Determine the [X, Y] coordinate at the center of the cell enclosing the given text.  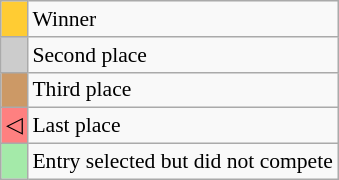
Last place [182, 126]
◁ [14, 126]
Entry selected but did not compete [182, 162]
Second place [182, 55]
Third place [182, 90]
Winner [182, 19]
